Return the (X, Y) coordinate for the center point of the cell that contains the specified text.  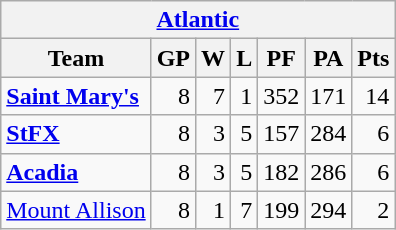
Acadia (76, 172)
PF (282, 58)
Team (76, 58)
PA (328, 58)
294 (328, 210)
284 (328, 134)
352 (282, 96)
14 (374, 96)
157 (282, 134)
Pts (374, 58)
Saint Mary's (76, 96)
171 (328, 96)
GP (173, 58)
182 (282, 172)
Mount Allison (76, 210)
Atlantic (198, 20)
W (214, 58)
2 (374, 210)
L (244, 58)
199 (282, 210)
286 (328, 172)
StFX (76, 134)
